Extract the [X, Y] coordinate from the center of the cell holding the provided text.  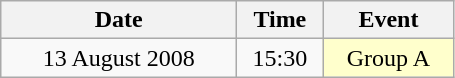
Group A [388, 58]
15:30 [280, 58]
Event [388, 20]
Time [280, 20]
13 August 2008 [119, 58]
Date [119, 20]
